Return [X, Y] of the center of cell containing provided text 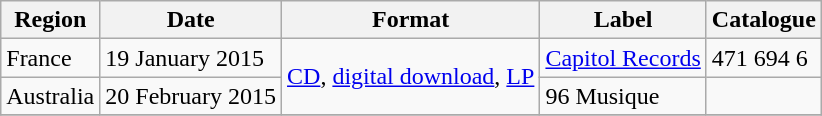
96 Musique [623, 96]
Catalogue [764, 20]
Date [191, 20]
19 January 2015 [191, 58]
20 February 2015 [191, 96]
471 694 6 [764, 58]
CD, digital download, LP [411, 77]
France [50, 58]
Australia [50, 96]
Capitol Records [623, 58]
Region [50, 20]
Format [411, 20]
Label [623, 20]
